Return (x, y) of the center of cell containing provided text 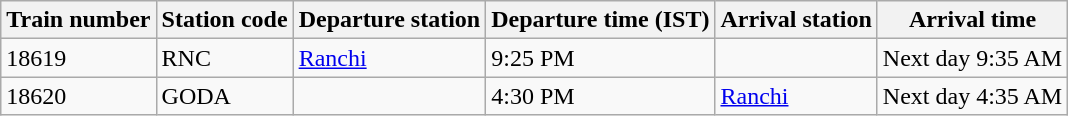
Train number (78, 20)
Departure time (IST) (600, 20)
Next day 4:35 AM (972, 96)
18620 (78, 96)
Station code (224, 20)
Arrival time (972, 20)
Next day 9:35 AM (972, 58)
4:30 PM (600, 96)
RNC (224, 58)
Arrival station (796, 20)
9:25 PM (600, 58)
Departure station (390, 20)
18619 (78, 58)
GODA (224, 96)
